Locate the cell with the specified text and output its (x, y) center coordinate. 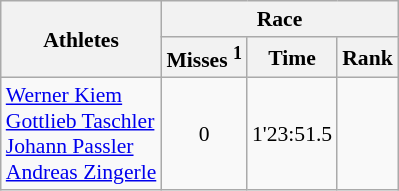
Time (292, 58)
1'23:51.5 (292, 134)
0 (204, 134)
Misses 1 (204, 58)
Athletes (82, 40)
Werner KiemGottlieb TaschlerJohann PasslerAndreas Zingerle (82, 134)
Rank (368, 58)
Race (279, 19)
